Provide the (X, Y) coordinate of the cell's center where the given text is located.  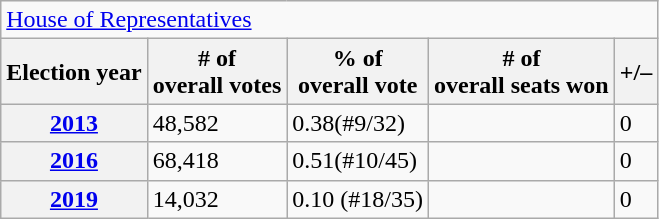
Election year (74, 72)
2013 (74, 123)
2019 (74, 199)
2016 (74, 161)
+/– (636, 72)
48,582 (217, 123)
0.10 (#18/35) (358, 199)
68,418 (217, 161)
% ofoverall vote (358, 72)
# ofoverall seats won (522, 72)
14,032 (217, 199)
House of Representatives (330, 20)
0.51(#10/45) (358, 161)
0.38(#9/32) (358, 123)
# ofoverall votes (217, 72)
